Capture the cell that displays the provided text and extract its [X, Y] central coordinate. 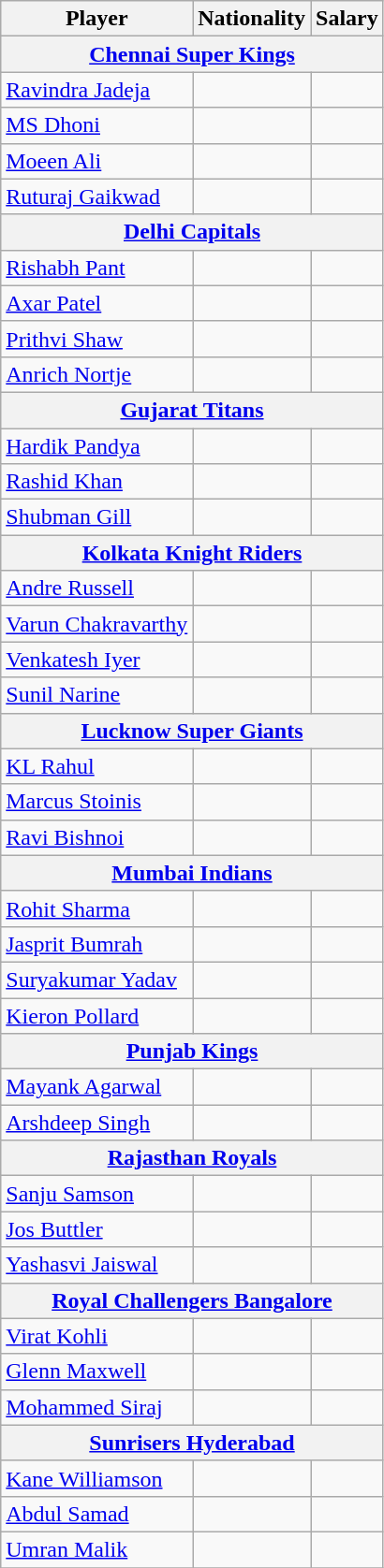
Hardik Pandya [97, 446]
Marcus Stoinis [97, 802]
Nationality [252, 19]
Yashasvi Jaiswal [97, 1265]
Kieron Pollard [97, 1015]
Player [97, 19]
Suryakumar Yadav [97, 980]
Varun Chakravarthy [97, 624]
Punjab Kings [192, 1052]
Umran Malik [97, 1549]
Rajasthan Royals [192, 1158]
Ruturaj Gaikwad [97, 196]
Sunil Narine [97, 695]
Delhi Capitals [192, 232]
Andre Russell [97, 588]
Sunrisers Hyderabad [192, 1443]
Chennai Super Kings [192, 54]
Kane Williamson [97, 1478]
Salary [347, 19]
MS Dhoni [97, 125]
Sanju Samson [97, 1194]
Moeen Ali [97, 161]
KL Rahul [97, 766]
Rishabh Pant [97, 268]
Rashid Khan [97, 482]
Glenn Maxwell [97, 1372]
Jasprit Bumrah [97, 944]
Arshdeep Singh [97, 1123]
Ravi Bishnoi [97, 837]
Mayank Agarwal [97, 1087]
Virat Kohli [97, 1336]
Jos Buttler [97, 1229]
Axar Patel [97, 303]
Rohit Sharma [97, 908]
Anrich Nortje [97, 374]
Gujarat Titans [192, 410]
Prithvi Shaw [97, 339]
Venkatesh Iyer [97, 660]
Kolkata Knight Riders [192, 553]
Shubman Gill [97, 517]
Lucknow Super Giants [192, 731]
Mohammed Siraj [97, 1407]
Mumbai Indians [192, 873]
Ravindra Jadeja [97, 90]
Royal Challengers Bangalore [192, 1300]
Abdul Samad [97, 1514]
